Output the [X, Y] coordinate of the center of the cell containing the given text.  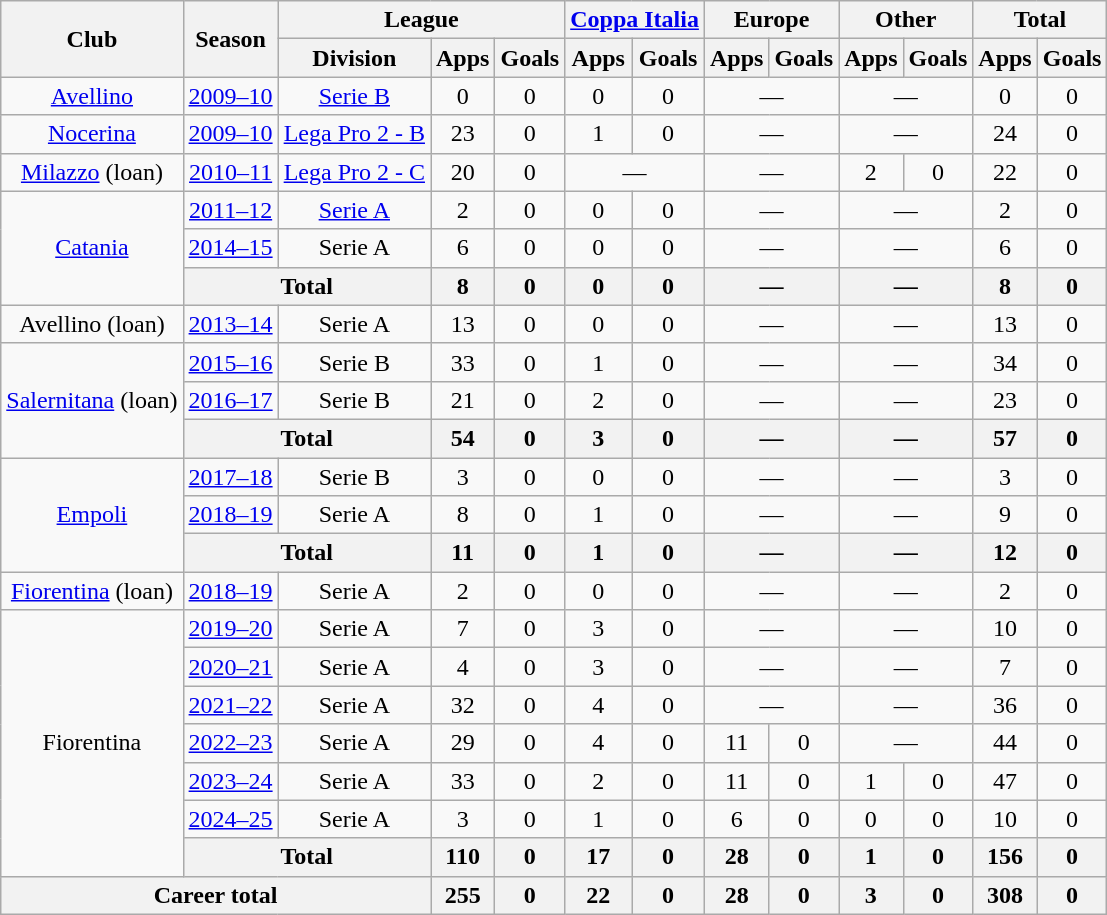
2011–12 [230, 210]
17 [598, 857]
Lega Pro 2 - C [354, 172]
Other [906, 20]
2013–14 [230, 324]
21 [462, 400]
Division [354, 58]
308 [1005, 895]
29 [462, 743]
2021–22 [230, 705]
32 [462, 705]
110 [462, 857]
Club [92, 39]
44 [1005, 743]
255 [462, 895]
24 [1005, 134]
2017–18 [230, 477]
54 [462, 438]
Nocerina [92, 134]
34 [1005, 362]
20 [462, 172]
League [422, 20]
Salernitana (loan) [92, 400]
Avellino (loan) [92, 324]
2016–17 [230, 400]
2014–15 [230, 248]
Avellino [92, 96]
156 [1005, 857]
Fiorentina (loan) [92, 591]
Coppa Italia [635, 20]
2022–23 [230, 743]
2010–11 [230, 172]
36 [1005, 705]
9 [1005, 515]
2023–24 [230, 781]
Career total [216, 895]
47 [1005, 781]
Milazzo (loan) [92, 172]
Europe [771, 20]
12 [1005, 553]
Lega Pro 2 - B [354, 134]
Empoli [92, 515]
Season [230, 39]
2015–16 [230, 362]
Fiorentina [92, 743]
57 [1005, 438]
2019–20 [230, 629]
Catania [92, 248]
2024–25 [230, 819]
2020–21 [230, 667]
